Identify which cell holds the provided text, then report its [x, y] central coordinate. 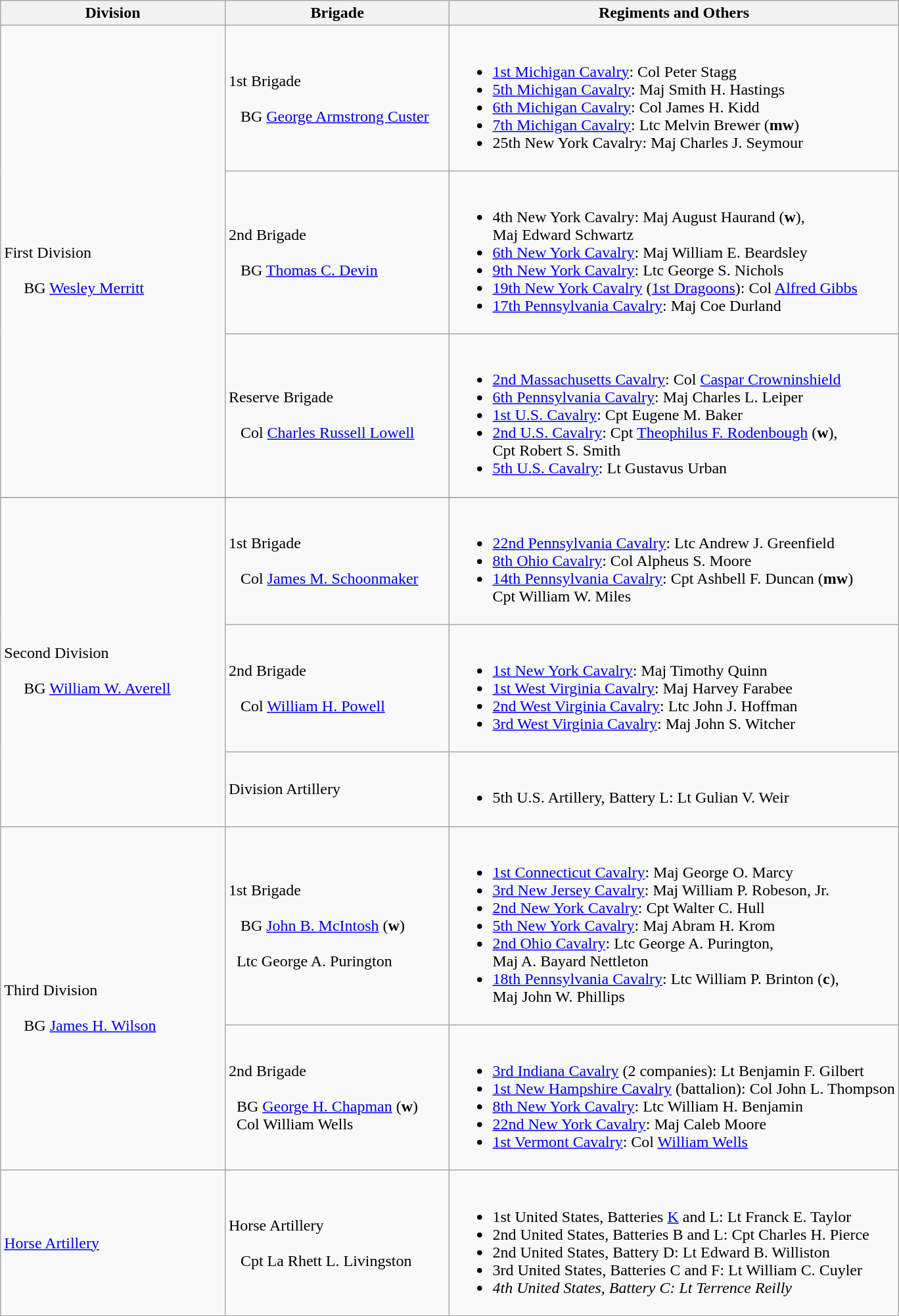
2nd Brigade BG George H. Chapman (w) Col William Wells [337, 1098]
2nd Brigade Col William H. Powell [337, 688]
Division Artillery [337, 789]
Horse Artillery [113, 1242]
Third Division BG James H. Wilson [113, 998]
Brigade [337, 13]
1st Brigade Col James M. Schoonmaker [337, 561]
First Division BG Wesley Merritt [113, 262]
Second Division BG William W. Averell [113, 661]
2nd Brigade BG Thomas C. Devin [337, 252]
1st Brigade BG John B. McIntosh (w) Ltc George A. Purington [337, 926]
Horse Artillery Cpt La Rhett L. Livingston [337, 1242]
Reserve Brigade Col Charles Russell Lowell [337, 415]
Regiments and Others [674, 13]
5th U.S. Artillery, Battery L: Lt Gulian V. Weir [674, 789]
Division [113, 13]
1st Brigade BG George Armstrong Custer [337, 99]
